Search for the cell housing the specified text and yield its [x, y] center coordinate. 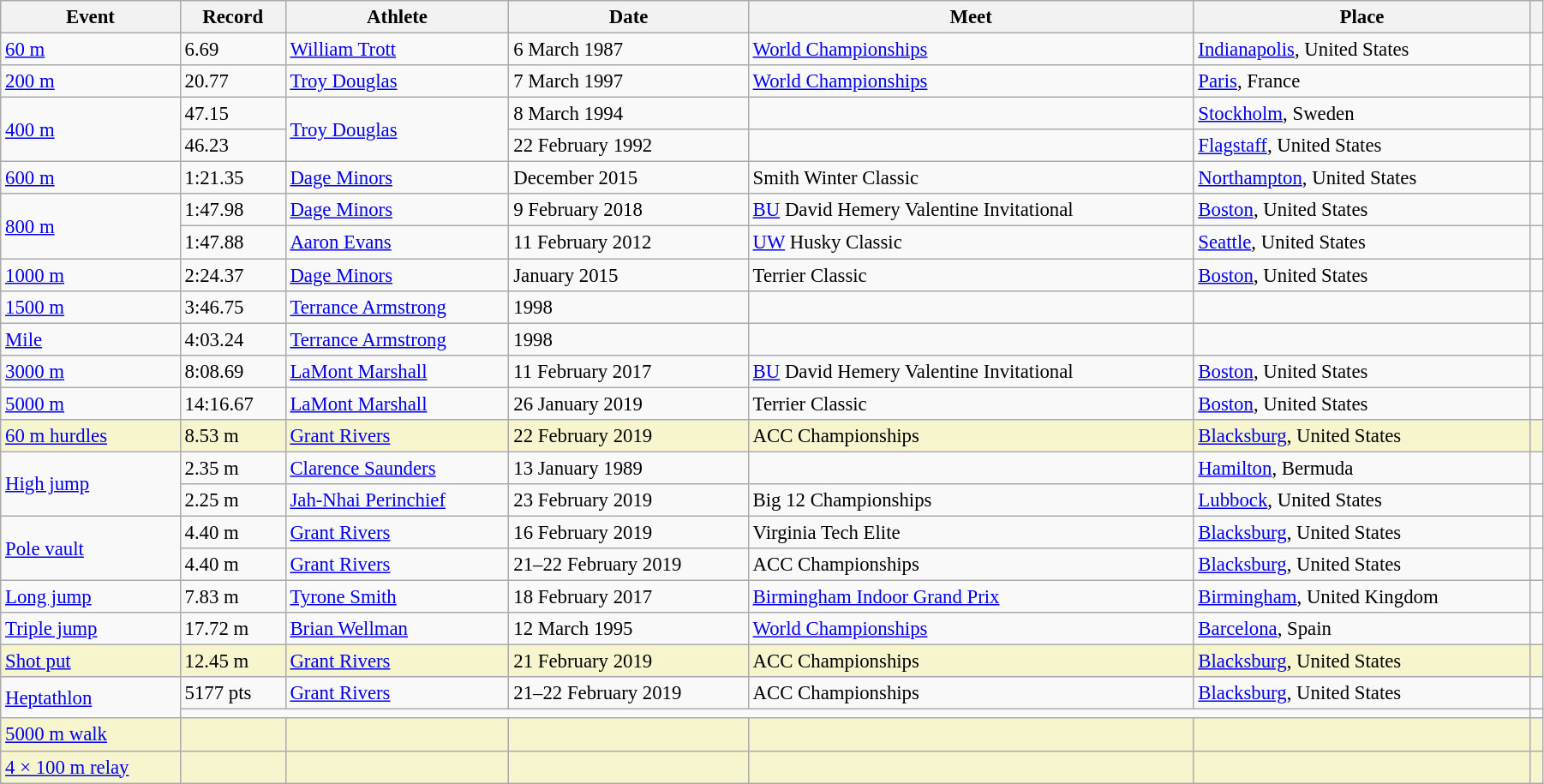
Virginia Tech Elite [971, 532]
Record [233, 17]
January 2015 [629, 275]
22 February 2019 [629, 436]
Big 12 Championships [971, 500]
14:16.67 [233, 404]
60 m hurdles [91, 436]
8.53 m [233, 436]
1:21.35 [233, 178]
20.77 [233, 81]
4:03.24 [233, 339]
Tyrone Smith [398, 597]
Barcelona, Spain [1362, 629]
Mile [91, 339]
2.25 m [233, 500]
6 March 1987 [629, 50]
Smith Winter Classic [971, 178]
22 February 1992 [629, 146]
23 February 2019 [629, 500]
Triple jump [91, 629]
Indianapolis, United States [1362, 50]
800 m [91, 226]
9 February 2018 [629, 210]
7.83 m [233, 597]
Clarence Saunders [398, 468]
16 February 2019 [629, 532]
Date [629, 17]
UW Husky Classic [971, 242]
11 February 2017 [629, 371]
21 February 2019 [629, 661]
8 March 1994 [629, 114]
Lubbock, United States [1362, 500]
26 January 2019 [629, 404]
400 m [91, 130]
Event [91, 17]
5000 m walk [91, 735]
1000 m [91, 275]
Seattle, United States [1362, 242]
Pole vault [91, 548]
3:46.75 [233, 307]
600 m [91, 178]
Flagstaff, United States [1362, 146]
Hamilton, Bermuda [1362, 468]
Jah-Nhai Perinchief [398, 500]
Athlete [398, 17]
5000 m [91, 404]
Stockholm, Sweden [1362, 114]
1:47.88 [233, 242]
6.69 [233, 50]
1500 m [91, 307]
Paris, France [1362, 81]
17.72 m [233, 629]
2.35 m [233, 468]
Meet [971, 17]
7 March 1997 [629, 81]
2:24.37 [233, 275]
Long jump [91, 597]
46.23 [233, 146]
Shot put [91, 661]
Brian Wellman [398, 629]
200 m [91, 81]
18 February 2017 [629, 597]
Place [1362, 17]
47.15 [233, 114]
Birmingham, United Kingdom [1362, 597]
60 m [91, 50]
William Trott [398, 50]
Northampton, United States [1362, 178]
Birmingham Indoor Grand Prix [971, 597]
13 January 1989 [629, 468]
High jump [91, 483]
3000 m [91, 371]
8:08.69 [233, 371]
11 February 2012 [629, 242]
4 × 100 m relay [91, 767]
5177 pts [233, 693]
1:47.98 [233, 210]
12.45 m [233, 661]
12 March 1995 [629, 629]
Heptathlon [91, 697]
December 2015 [629, 178]
Aaron Evans [398, 242]
